Return (X, Y) of the center of cell containing provided text 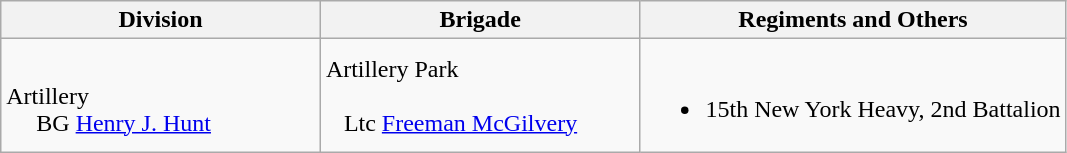
15th New York Heavy, 2nd Battalion (853, 96)
Artillery BG Henry J. Hunt (161, 96)
Division (161, 20)
Artillery Park Ltc Freeman McGilvery (480, 96)
Brigade (480, 20)
Regiments and Others (853, 20)
